Find where the given text appears and provide that cell's center as (X, Y) coordinate. 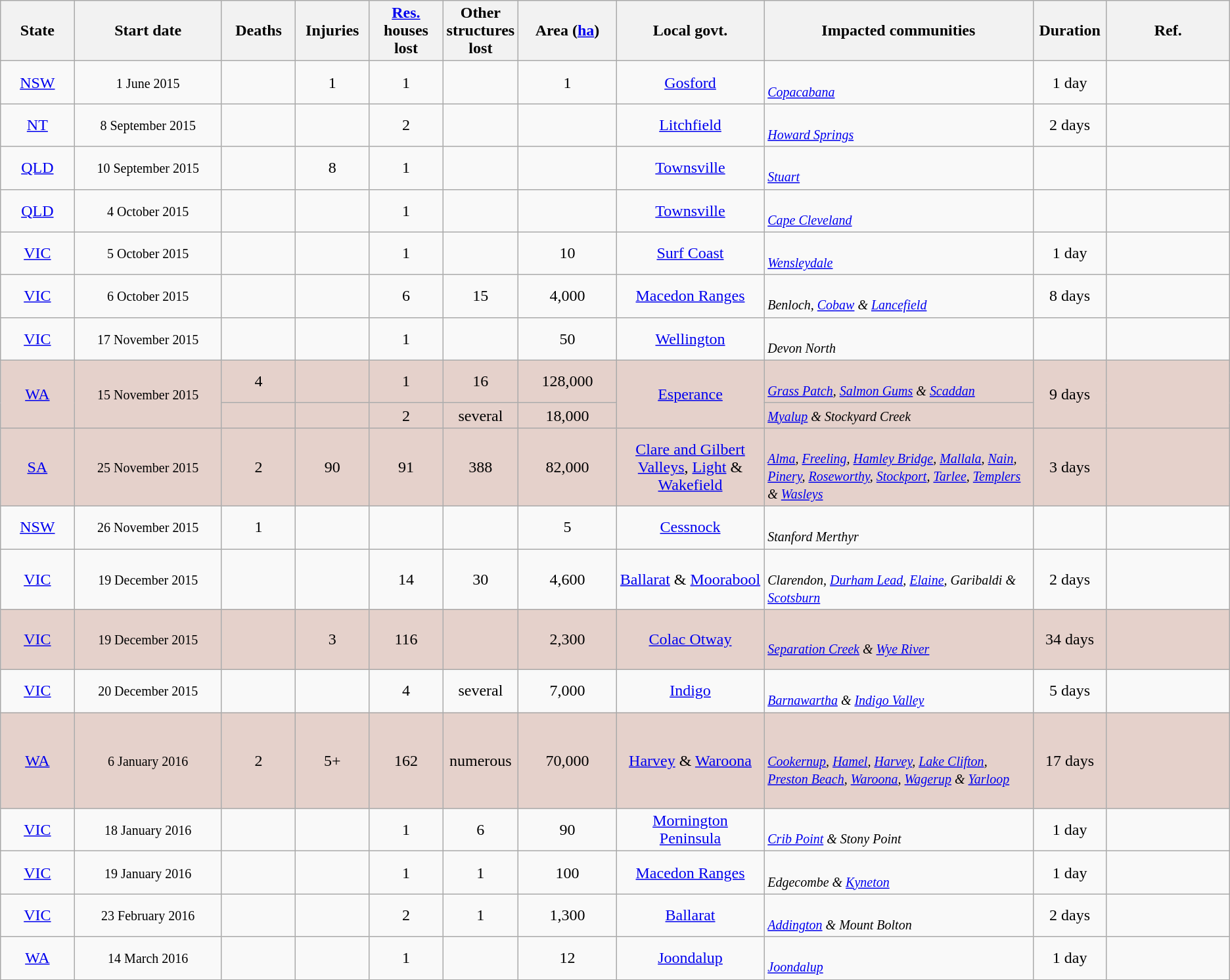
8 September 2015 (148, 125)
Impacted communities (899, 31)
17 days (1070, 761)
Myalup & Stockyard Creek (899, 415)
Addington & Mount Bolton (899, 916)
5+ (332, 761)
numerous (481, 761)
Clarendon, Durham Lead, Elaine, Garibaldi & Scotsburn (899, 579)
6 October 2015 (148, 296)
1,300 (568, 916)
SA (37, 466)
70,000 (568, 761)
14 (406, 579)
Indigo (690, 691)
Colac Otway (690, 640)
Edgecombe & Kyneton (899, 872)
91 (406, 466)
25 November 2015 (148, 466)
Crib Point & Stony Point (899, 830)
388 (481, 466)
Res. houses lost (406, 31)
3 (332, 640)
23 February 2016 (148, 916)
18,000 (568, 415)
Injuries (332, 31)
Stuart (899, 168)
NT (37, 125)
16 (481, 381)
20 December 2015 (148, 691)
12 (568, 958)
1 June 2015 (148, 83)
4 October 2015 (148, 210)
100 (568, 872)
Harvey & Waroona (690, 761)
Barnawartha & Indigo Valley (899, 691)
Alma, Freeling, Hamley Bridge, Mallala, Nain, Pinery, Roseworthy, Stockport, Tarlee, Templers & Wasleys (899, 466)
Ballarat & Moorabool (690, 579)
Stanford Merthyr (899, 527)
8 days (1070, 296)
4,600 (568, 579)
Copacabana (899, 83)
15 (481, 296)
8 (332, 168)
Cessnock (690, 527)
Surf Coast (690, 254)
Howard Springs (899, 125)
10 (568, 254)
116 (406, 640)
Deaths (258, 31)
82,000 (568, 466)
Benloch, Cobaw & Lancefield (899, 296)
3 days (1070, 466)
Cape Cleveland (899, 210)
5 (568, 527)
Litchfield (690, 125)
5 days (1070, 691)
9 days (1070, 394)
4,000 (568, 296)
6 January 2016 (148, 761)
14 March 2016 (148, 958)
Cookernup, Hamel, Harvey, Lake Clifton, Preston Beach, Waroona, Wagerup & Yarloop (899, 761)
18 January 2016 (148, 830)
19 January 2016 (148, 872)
10 September 2015 (148, 168)
Ballarat (690, 916)
Local govt. (690, 31)
15 November 2015 (148, 394)
Clare and Gilbert Valleys, Light & Wakefield (690, 466)
Wensleydale (899, 254)
Duration (1070, 31)
50 (568, 339)
17 November 2015 (148, 339)
128,000 (568, 381)
Mornington Peninsula (690, 830)
State (37, 31)
26 November 2015 (148, 527)
7,000 (568, 691)
5 October 2015 (148, 254)
162 (406, 761)
Grass Patch, Salmon Gums & Scaddan (899, 381)
34 days (1070, 640)
Wellington (690, 339)
30 (481, 579)
Start date (148, 31)
2,300 (568, 640)
Other structures lost (481, 31)
Separation Creek & Wye River (899, 640)
Area (ha) (568, 31)
Ref. (1168, 31)
Devon North (899, 339)
Esperance (690, 394)
Gosford (690, 83)
